For the text-containing cell, return its midpoint in [x, y] coordinate format. 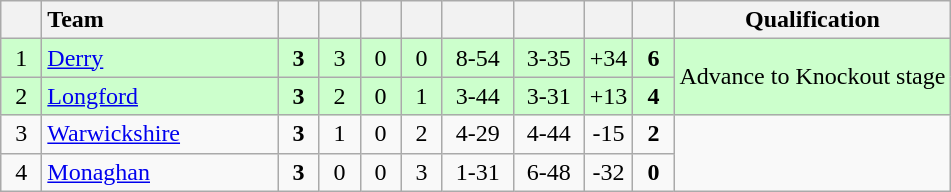
6-48 [548, 172]
Team [160, 20]
-15 [608, 134]
+34 [608, 58]
4-29 [478, 134]
Monaghan [160, 172]
Derry [160, 58]
3-31 [548, 96]
1-31 [478, 172]
Qualification [812, 20]
6 [654, 58]
8-54 [478, 58]
-32 [608, 172]
Warwickshire [160, 134]
Longford [160, 96]
3-35 [548, 58]
Advance to Knockout stage [812, 77]
4-44 [548, 134]
+13 [608, 96]
3-44 [478, 96]
